Return [x, y] of the center of cell containing provided text 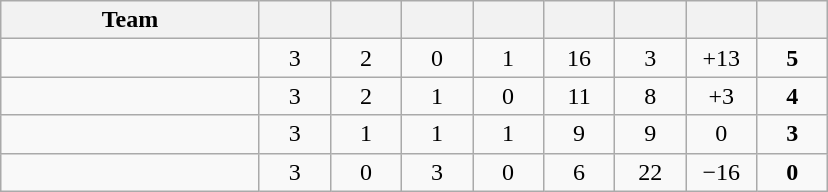
16 [580, 58]
+13 [722, 58]
8 [650, 96]
5 [792, 58]
6 [580, 172]
−16 [722, 172]
22 [650, 172]
Team [130, 20]
11 [580, 96]
+3 [722, 96]
4 [792, 96]
